Return the [x, y] coordinate for the center point of the cell that contains the specified text.  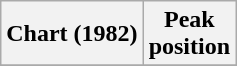
Peakposition [189, 34]
Chart (1982) [72, 34]
